Scan for the cell matching the given text and deliver its [X, Y] coordinate at center. 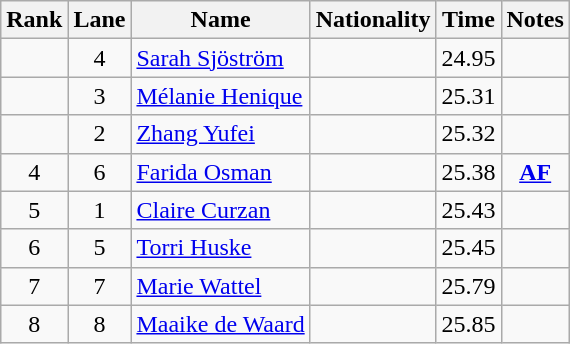
Rank [34, 20]
Zhang Yufei [220, 134]
2 [100, 134]
Name [220, 20]
Nationality [373, 20]
25.45 [468, 248]
25.43 [468, 210]
25.38 [468, 172]
25.32 [468, 134]
Notes [535, 20]
Sarah Sjöström [220, 58]
25.31 [468, 96]
AF [535, 172]
Claire Curzan [220, 210]
25.85 [468, 324]
Torri Huske [220, 248]
3 [100, 96]
Lane [100, 20]
Mélanie Henique [220, 96]
Farida Osman [220, 172]
25.79 [468, 286]
Marie Wattel [220, 286]
Maaike de Waard [220, 324]
Time [468, 20]
24.95 [468, 58]
1 [100, 210]
